Determine the (X, Y) coordinate at the center of the cell enclosing the given text.  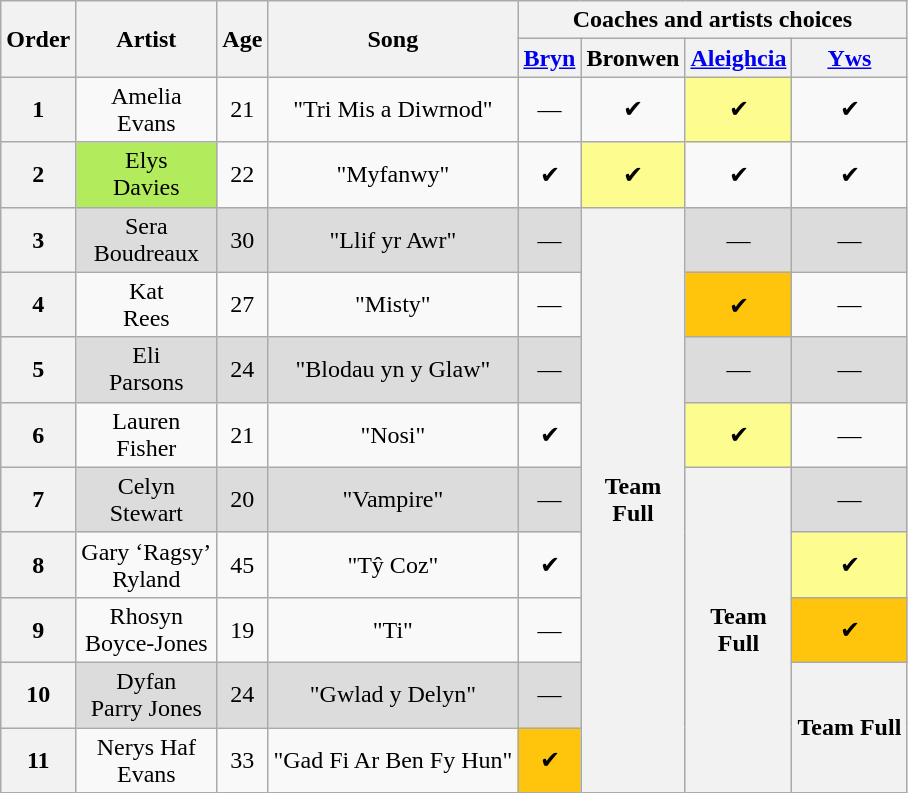
"Blodau yn y Glaw" (393, 370)
SeraBoudreaux (146, 240)
5 (38, 370)
DyfanParry Jones (146, 694)
3 (38, 240)
Age (242, 39)
Bryn (550, 58)
9 (38, 630)
Order (38, 39)
"Vampire" (393, 500)
AmeliaEvans (146, 110)
"Ti" (393, 630)
1 (38, 110)
Nerys HafEvans (146, 760)
Artist (146, 39)
4 (38, 304)
Aleighcia (738, 58)
ElysDavies (146, 174)
7 (38, 500)
2 (38, 174)
10 (38, 694)
Team Full (850, 727)
22 (242, 174)
30 (242, 240)
RhosynBoyce-Jones (146, 630)
Coaches and artists choices (712, 20)
Yws (850, 58)
LaurenFisher (146, 434)
27 (242, 304)
"Tri Mis a Diwrnod" (393, 110)
Gary ‘Ragsy’Ryland (146, 564)
19 (242, 630)
EliParsons (146, 370)
"Misty" (393, 304)
"Gwlad y Delyn" (393, 694)
"Tŷ Coz" (393, 564)
"Nosi" (393, 434)
"Llif yr Awr" (393, 240)
20 (242, 500)
6 (38, 434)
45 (242, 564)
11 (38, 760)
Song (393, 39)
"Myfanwy" (393, 174)
Bronwen (633, 58)
CelynStewart (146, 500)
8 (38, 564)
33 (242, 760)
KatRees (146, 304)
"Gad Fi Ar Ben Fy Hun" (393, 760)
